Extract the [x, y] coordinate from the center of the cell holding the provided text.  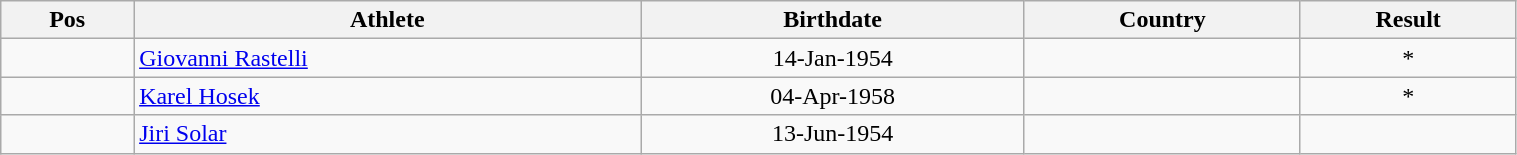
Jiri Solar [388, 134]
13-Jun-1954 [833, 134]
Result [1408, 20]
Athlete [388, 20]
Karel Hosek [388, 96]
Giovanni Rastelli [388, 58]
14-Jan-1954 [833, 58]
04-Apr-1958 [833, 96]
Birthdate [833, 20]
Country [1162, 20]
Pos [68, 20]
